Scan for the cell matching the given text and deliver its (X, Y) coordinate at center. 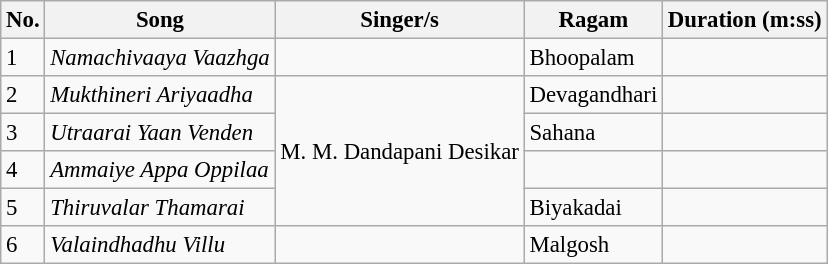
Duration (m:ss) (745, 20)
Devagandhari (593, 95)
1 (23, 58)
Thiruvalar Thamarai (160, 208)
Malgosh (593, 245)
5 (23, 208)
4 (23, 170)
2 (23, 95)
Utraarai Yaan Venden (160, 133)
Singer/s (400, 20)
Biyakadai (593, 208)
6 (23, 245)
Namachivaaya Vaazhga (160, 58)
Valaindhadhu Villu (160, 245)
M. M. Dandapani Desikar (400, 151)
Bhoopalam (593, 58)
No. (23, 20)
3 (23, 133)
Song (160, 20)
Ragam (593, 20)
Sahana (593, 133)
Ammaiye Appa Oppilaa (160, 170)
Mukthineri Ariyaadha (160, 95)
